Provide the [X, Y] coordinate of the cell's center where the given text is located.  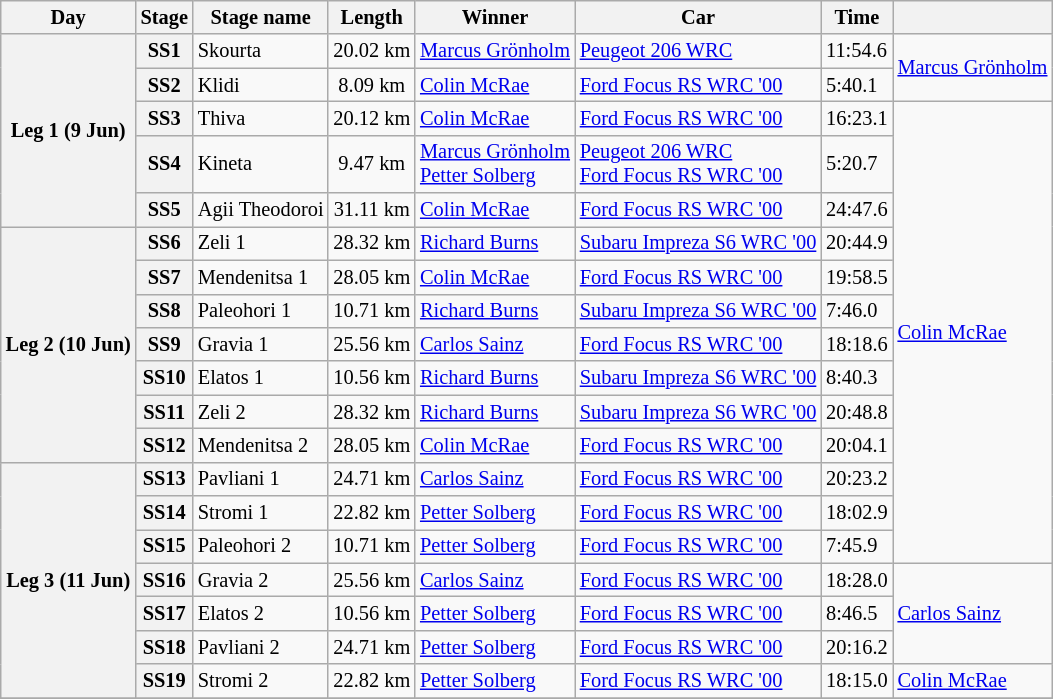
SS19 [164, 681]
11:54.6 [856, 51]
Time [856, 17]
Winner [495, 17]
16:23.1 [856, 118]
Pavliani 2 [261, 647]
20.12 km [372, 118]
Stromi 1 [261, 513]
20:23.2 [856, 479]
Gravia 2 [261, 580]
SS5 [164, 210]
18:02.9 [856, 513]
Kineta [261, 164]
8.09 km [372, 85]
SS18 [164, 647]
20.02 km [372, 51]
5:40.1 [856, 85]
Leg 2 (10 Jun) [68, 344]
20:48.8 [856, 412]
20:44.9 [856, 243]
Paleohori 1 [261, 311]
9.47 km [372, 164]
7:46.0 [856, 311]
Leg 1 (9 Jun) [68, 130]
Stromi 2 [261, 681]
Klidi [261, 85]
SS17 [164, 613]
Thiva [261, 118]
18:18.6 [856, 344]
Zeli 2 [261, 412]
Day [68, 17]
20:04.1 [856, 445]
SS8 [164, 311]
Length [372, 17]
Stage [164, 17]
18:15.0 [856, 681]
8:40.3 [856, 378]
SS2 [164, 85]
SS3 [164, 118]
SS11 [164, 412]
5:20.7 [856, 164]
24:47.6 [856, 210]
SS9 [164, 344]
Stage name [261, 17]
19:58.5 [856, 277]
20:16.2 [856, 647]
Elatos 1 [261, 378]
SS1 [164, 51]
SS15 [164, 546]
SS7 [164, 277]
Leg 3 (11 Jun) [68, 580]
SS13 [164, 479]
Mendenitsa 1 [261, 277]
Paleohori 2 [261, 546]
SS4 [164, 164]
Peugeot 206 WRCFord Focus RS WRC '00 [698, 164]
Pavliani 1 [261, 479]
Mendenitsa 2 [261, 445]
Zeli 1 [261, 243]
18:28.0 [856, 580]
Peugeot 206 WRC [698, 51]
Elatos 2 [261, 613]
8:46.5 [856, 613]
7:45.9 [856, 546]
Gravia 1 [261, 344]
SS12 [164, 445]
SS16 [164, 580]
Skourta [261, 51]
31.11 km [372, 210]
Marcus Grönholm Petter Solberg [495, 164]
Car [698, 17]
Agii Theodoroi [261, 210]
SS14 [164, 513]
SS10 [164, 378]
SS6 [164, 243]
